Pinpoint the cell where the given text exists, returning its [X, Y] midpoint coordinate. 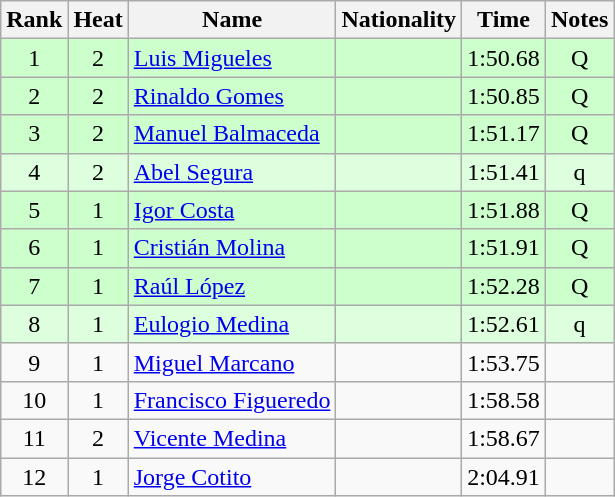
2:04.91 [504, 477]
1:51.88 [504, 210]
12 [34, 477]
6 [34, 248]
11 [34, 438]
Rank [34, 20]
9 [34, 362]
Cristián Molina [232, 248]
Heat [98, 20]
Raúl López [232, 286]
1:50.68 [504, 58]
1:51.91 [504, 248]
Name [232, 20]
1:52.28 [504, 286]
Luis Migueles [232, 58]
1:58.67 [504, 438]
5 [34, 210]
1:51.41 [504, 172]
Francisco Figueredo [232, 400]
8 [34, 324]
7 [34, 286]
Time [504, 20]
Manuel Balmaceda [232, 134]
3 [34, 134]
Eulogio Medina [232, 324]
1:51.17 [504, 134]
1:52.61 [504, 324]
Miguel Marcano [232, 362]
10 [34, 400]
Rinaldo Gomes [232, 96]
Vicente Medina [232, 438]
Jorge Cotito [232, 477]
Abel Segura [232, 172]
1:50.85 [504, 96]
Igor Costa [232, 210]
1:53.75 [504, 362]
4 [34, 172]
1:58.58 [504, 400]
Nationality [399, 20]
Notes [579, 20]
